Capture the cell that displays the provided text and extract its (X, Y) central coordinate. 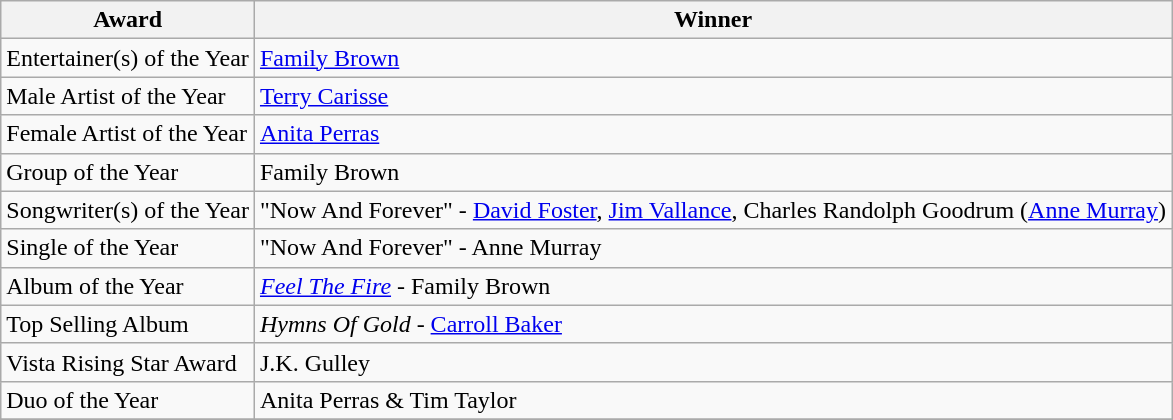
Top Selling Album (128, 324)
Songwriter(s) of the Year (128, 210)
Female Artist of the Year (128, 134)
Anita Perras (712, 134)
Single of the Year (128, 248)
Hymns Of Gold - Carroll Baker (712, 324)
Album of the Year (128, 286)
Winner (712, 20)
Entertainer(s) of the Year (128, 58)
Duo of the Year (128, 400)
Award (128, 20)
Anita Perras & Tim Taylor (712, 400)
"Now And Forever" - David Foster, Jim Vallance, Charles Randolph Goodrum (Anne Murray) (712, 210)
Vista Rising Star Award (128, 362)
"Now And Forever" - Anne Murray (712, 248)
Group of the Year (128, 172)
Feel The Fire - Family Brown (712, 286)
J.K. Gulley (712, 362)
Male Artist of the Year (128, 96)
Terry Carisse (712, 96)
